Capture the cell that displays the provided text and extract its (x, y) central coordinate. 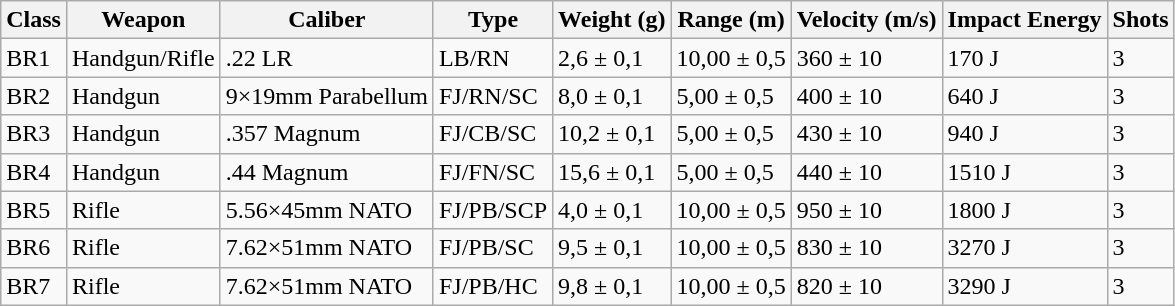
440 ± 10 (866, 172)
2,6 ± 0,1 (612, 58)
BR1 (34, 58)
1510 J (1024, 172)
1800 J (1024, 210)
LB/RN (492, 58)
.357 Magnum (326, 134)
940 J (1024, 134)
FJ/PB/HC (492, 286)
170 J (1024, 58)
BR4 (34, 172)
Impact Energy (1024, 20)
FJ/RN/SC (492, 96)
BR5 (34, 210)
FJ/CB/SC (492, 134)
Type (492, 20)
8,0 ± 0,1 (612, 96)
15,6 ± 0,1 (612, 172)
400 ± 10 (866, 96)
5.56×45mm NATO (326, 210)
Range (m) (731, 20)
FJ/PB/SC (492, 248)
BR6 (34, 248)
Caliber (326, 20)
9×19mm Parabellum (326, 96)
BR7 (34, 286)
640 J (1024, 96)
3290 J (1024, 286)
830 ± 10 (866, 248)
FJ/PB/SCP (492, 210)
3270 J (1024, 248)
820 ± 10 (866, 286)
FJ/FN/SC (492, 172)
9,8 ± 0,1 (612, 286)
BR3 (34, 134)
Weight (g) (612, 20)
4,0 ± 0,1 (612, 210)
Velocity (m/s) (866, 20)
Weapon (143, 20)
.44 Magnum (326, 172)
10,2 ± 0,1 (612, 134)
950 ± 10 (866, 210)
Class (34, 20)
Handgun/Rifle (143, 58)
9,5 ± 0,1 (612, 248)
430 ± 10 (866, 134)
BR2 (34, 96)
.22 LR (326, 58)
Shots (1140, 20)
360 ± 10 (866, 58)
